Extract the [X, Y] coordinate from the center of the cell holding the provided text.  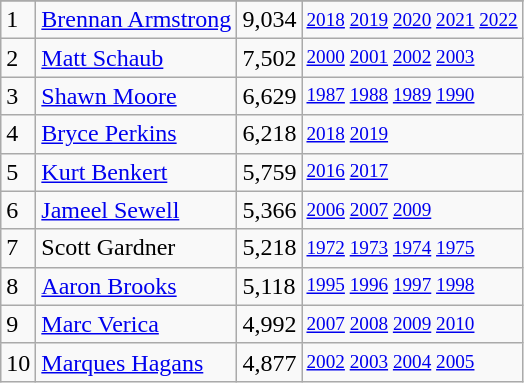
1972 1973 1974 1975 [412, 248]
Aaron Brooks [136, 286]
Bryce Perkins [136, 134]
2 [18, 58]
8 [18, 286]
1 [18, 20]
3 [18, 96]
Matt Schaub [136, 58]
10 [18, 362]
Shawn Moore [136, 96]
Kurt Benkert [136, 172]
Brennan Armstrong [136, 20]
6,218 [270, 134]
6,629 [270, 96]
7,502 [270, 58]
2016 2017 [412, 172]
Marques Hagans [136, 362]
Marc Verica [136, 324]
2002 2003 2004 2005 [412, 362]
2007 2008 2009 2010 [412, 324]
2018 2019 2020 2021 2022 [412, 20]
5 [18, 172]
9,034 [270, 20]
4 [18, 134]
9 [18, 324]
4,877 [270, 362]
7 [18, 248]
4,992 [270, 324]
5,118 [270, 286]
Jameel Sewell [136, 210]
2000 2001 2002 2003 [412, 58]
Scott Gardner [136, 248]
5,366 [270, 210]
5,218 [270, 248]
2018 2019 [412, 134]
6 [18, 210]
1987 1988 1989 1990 [412, 96]
5,759 [270, 172]
1995 1996 1997 1998 [412, 286]
2006 2007 2009 [412, 210]
